Locate the cell with the specified text and output its [X, Y] center coordinate. 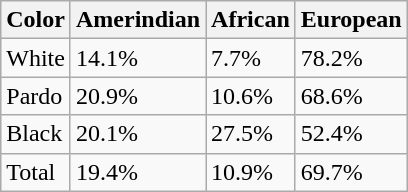
20.9% [138, 96]
19.4% [138, 172]
52.4% [351, 134]
White [36, 58]
European [351, 20]
Pardo [36, 96]
Total [36, 172]
Color [36, 20]
7.7% [251, 58]
27.5% [251, 134]
69.7% [351, 172]
78.2% [351, 58]
Black [36, 134]
10.9% [251, 172]
68.6% [351, 96]
Amerindian [138, 20]
14.1% [138, 58]
20.1% [138, 134]
African [251, 20]
10.6% [251, 96]
